Extract the [X, Y] coordinate from the center of the cell holding the provided text.  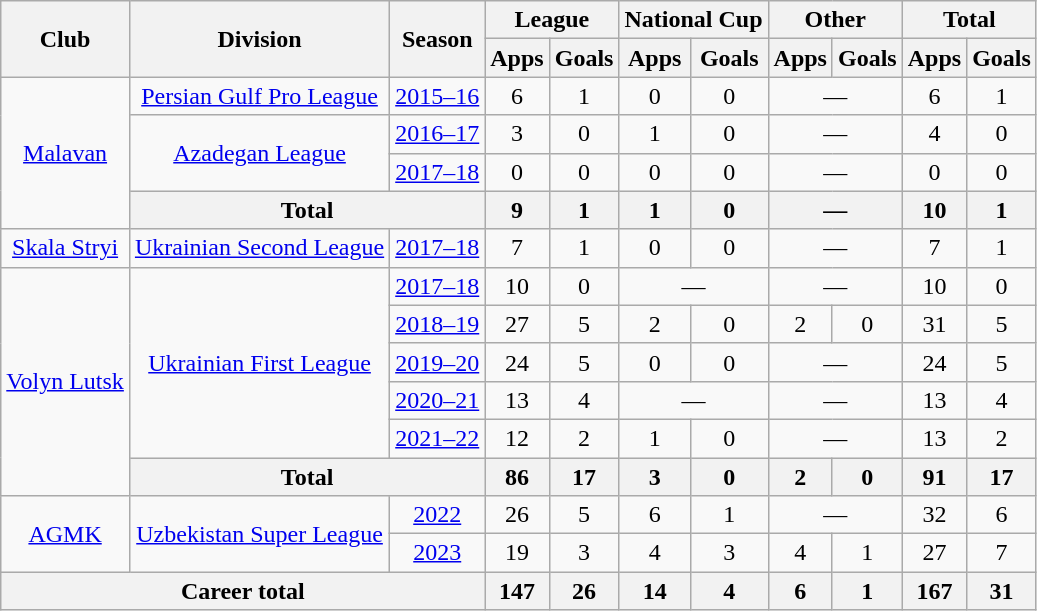
147 [517, 591]
Uzbekistan Super League [259, 534]
AGMK [66, 534]
Volyn Lutsk [66, 381]
91 [934, 477]
Ukrainian First League [259, 362]
Career total [243, 591]
2015–16 [438, 96]
167 [934, 591]
Season [438, 39]
12 [517, 438]
Malavan [66, 153]
Azadegan League [259, 153]
Ukrainian Second League [259, 248]
2018–19 [438, 324]
2016–17 [438, 134]
Division [259, 39]
2019–20 [438, 362]
14 [655, 591]
86 [517, 477]
Persian Gulf Pro League [259, 96]
2023 [438, 553]
2020–21 [438, 400]
League [552, 20]
Skala Stryi [66, 248]
19 [517, 553]
2022 [438, 515]
National Cup [694, 20]
9 [517, 210]
Club [66, 39]
2021–22 [438, 438]
32 [934, 515]
Other [835, 20]
